Scan for the cell matching the given text and deliver its [x, y] coordinate at center. 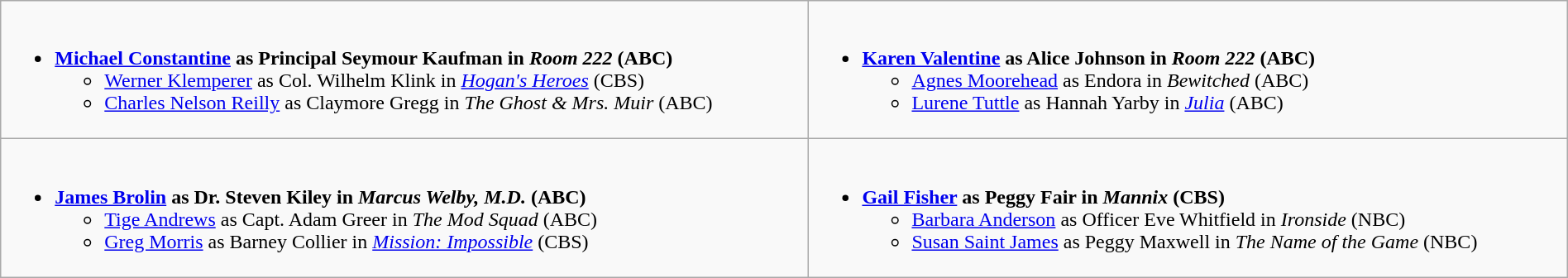
Karen Valentine as Alice Johnson in Room 222 (ABC)Agnes Moorehead as Endora in Bewitched (ABC)Lurene Tuttle as Hannah Yarby in Julia (ABC) [1188, 69]
